Identify which cell holds the provided text, then report its [X, Y] central coordinate. 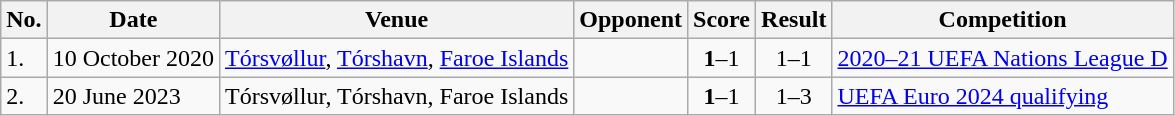
Venue [397, 20]
UEFA Euro 2024 qualifying [1002, 96]
20 June 2023 [133, 96]
Result [794, 20]
Opponent [631, 20]
Score [722, 20]
Date [133, 20]
1. [24, 58]
No. [24, 20]
Competition [1002, 20]
1–3 [794, 96]
10 October 2020 [133, 58]
2. [24, 96]
2020–21 UEFA Nations League D [1002, 58]
